Pinpoint the cell where the given text exists, returning its (x, y) midpoint coordinate. 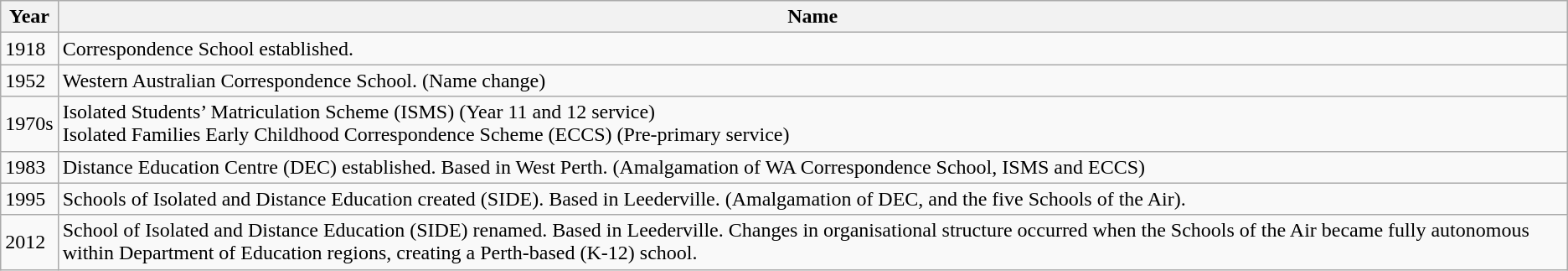
Correspondence School established. (812, 49)
1983 (29, 167)
1918 (29, 49)
Distance Education Centre (DEC) established. Based in West Perth. (Amalgamation of WA Correspondence School, ISMS and ECCS) (812, 167)
1952 (29, 81)
Name (812, 17)
1995 (29, 199)
1970s (29, 124)
Year (29, 17)
Schools of Isolated and Distance Education created (SIDE). Based in Leederville. (Amalgamation of DEC, and the five Schools of the Air). (812, 199)
Western Australian Correspondence School. (Name change) (812, 81)
2012 (29, 242)
